For the text-containing cell, return its midpoint in (x, y) coordinate format. 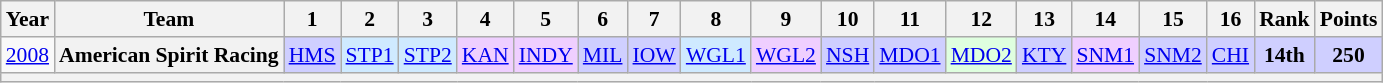
8 (716, 19)
WGL2 (786, 55)
KAN (486, 55)
NSH (848, 55)
INDY (546, 55)
11 (910, 19)
3 (428, 19)
2008 (28, 55)
SNM1 (1105, 55)
Points (1349, 19)
15 (1173, 19)
13 (1044, 19)
10 (848, 19)
250 (1349, 55)
MIL (603, 55)
WGL1 (716, 55)
4 (486, 19)
HMS (312, 55)
CHI (1230, 55)
9 (786, 19)
KTY (1044, 55)
14 (1105, 19)
IOW (654, 55)
12 (982, 19)
Year (28, 19)
MDO2 (982, 55)
Team (169, 19)
Rank (1284, 19)
7 (654, 19)
1 (312, 19)
SNM2 (1173, 55)
6 (603, 19)
16 (1230, 19)
5 (546, 19)
MDO1 (910, 55)
American Spirit Racing (169, 55)
2 (370, 19)
STP1 (370, 55)
STP2 (428, 55)
14th (1284, 55)
